Capture the cell that displays the provided text and extract its [x, y] central coordinate. 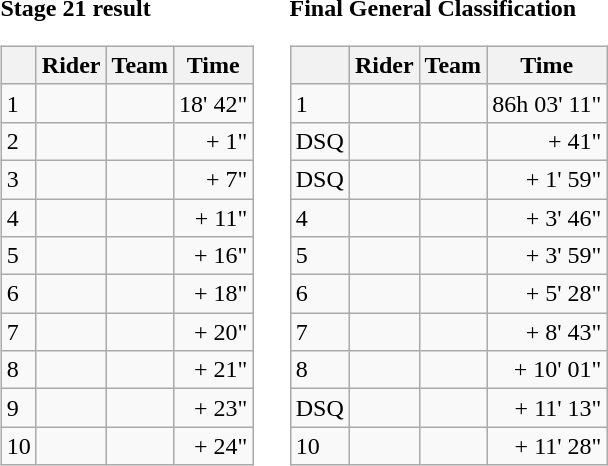
+ 1" [214, 141]
+ 7" [214, 179]
+ 5' 28" [547, 294]
+ 24" [214, 446]
+ 3' 59" [547, 256]
+ 11' 28" [547, 446]
+ 20" [214, 332]
18' 42" [214, 103]
+ 11' 13" [547, 408]
+ 41" [547, 141]
+ 21" [214, 370]
+ 18" [214, 294]
86h 03' 11" [547, 103]
+ 10' 01" [547, 370]
+ 8' 43" [547, 332]
+ 16" [214, 256]
3 [18, 179]
2 [18, 141]
+ 1' 59" [547, 179]
9 [18, 408]
+ 23" [214, 408]
+ 11" [214, 217]
+ 3' 46" [547, 217]
